Return the [x, y] coordinate for the center point of the cell that contains the specified text.  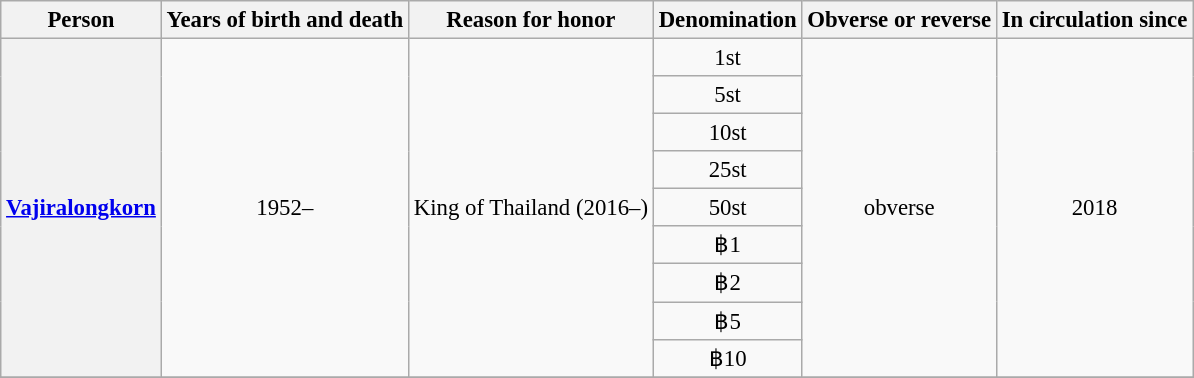
10st [728, 133]
Years of birth and death [284, 20]
2018 [1094, 208]
obverse [899, 208]
In circulation since [1094, 20]
Denomination [728, 20]
฿10 [728, 358]
25st [728, 170]
฿1 [728, 245]
Vajiralongkorn [81, 208]
King of Thailand (2016–) [530, 208]
Obverse or reverse [899, 20]
฿2 [728, 283]
1st [728, 58]
1952– [284, 208]
฿5 [728, 321]
Reason for honor [530, 20]
5st [728, 95]
50st [728, 208]
Person [81, 20]
